Provide the [x, y] coordinate of the cell's center where the given text is located.  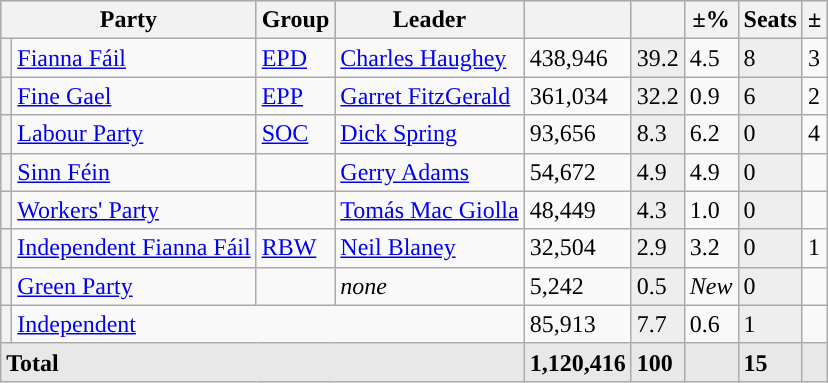
3.2 [711, 248]
EPP [296, 96]
RBW [296, 248]
Tomás Mac Giolla [430, 210]
8 [770, 58]
Leader [430, 20]
Labour Party [134, 134]
48,449 [578, 210]
SOC [296, 134]
none [430, 286]
6 [770, 96]
1.0 [711, 210]
5,242 [578, 286]
3 [814, 58]
0.9 [711, 96]
Workers' Party [134, 210]
Neil Blaney [430, 248]
438,946 [578, 58]
39.2 [658, 58]
4 [814, 134]
Gerry Adams [430, 172]
100 [658, 362]
Sinn Féin [134, 172]
Garret FitzGerald [430, 96]
EPD [296, 58]
Independent [268, 324]
0.6 [711, 324]
Fianna Fáil [134, 58]
Party [128, 20]
Seats [770, 20]
85,913 [578, 324]
±% [711, 20]
8.3 [658, 134]
93,656 [578, 134]
54,672 [578, 172]
1,120,416 [578, 362]
0.5 [658, 286]
Green Party [134, 286]
Group [296, 20]
Independent Fianna Fáil [134, 248]
6.2 [711, 134]
± [814, 20]
Dick Spring [430, 134]
Total [262, 362]
4.5 [711, 58]
2 [814, 96]
32,504 [578, 248]
7.7 [658, 324]
New [711, 286]
4.3 [658, 210]
32.2 [658, 96]
Fine Gael [134, 96]
Charles Haughey [430, 58]
15 [770, 362]
361,034 [578, 96]
2.9 [658, 248]
